Scan for the cell matching the given text and deliver its (x, y) coordinate at center. 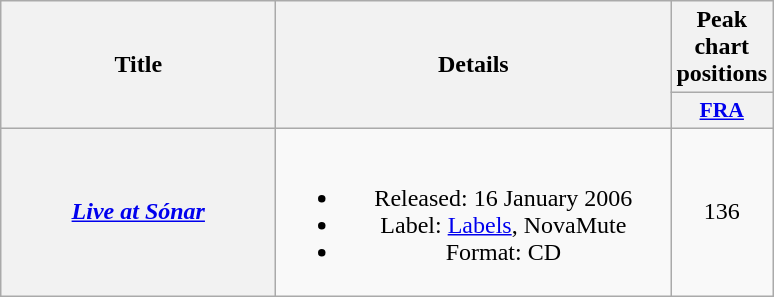
Live at Sónar (138, 212)
Title (138, 65)
Released: 16 January 2006Label: Labels, NovaMuteFormat: CD (474, 212)
FRA (722, 111)
Peak chart positions (722, 47)
136 (722, 212)
Details (474, 65)
